Determine the [X, Y] coordinate at the center of the cell enclosing the given text.  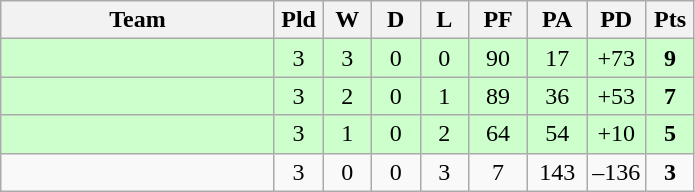
Team [138, 20]
Pts [670, 20]
PF [498, 20]
36 [558, 96]
90 [498, 58]
9 [670, 58]
L [444, 20]
+53 [616, 96]
89 [498, 96]
Pld [298, 20]
5 [670, 134]
D [396, 20]
+73 [616, 58]
PD [616, 20]
W [348, 20]
54 [558, 134]
+10 [616, 134]
–136 [616, 172]
PA [558, 20]
143 [558, 172]
17 [558, 58]
64 [498, 134]
